Output the [X, Y] coordinate of the center of the cell containing the given text.  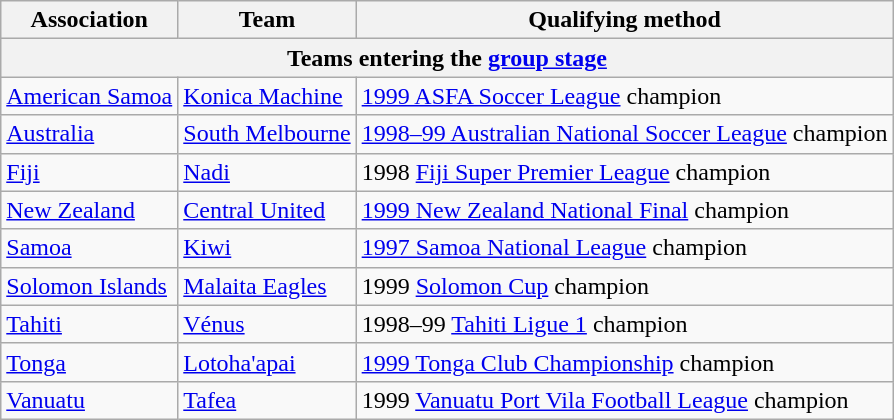
Malaita Eagles [267, 286]
Tonga [90, 362]
Tafea [267, 400]
1999 Tonga Club Championship champion [624, 362]
1997 Samoa National League champion [624, 248]
Samoa [90, 248]
American Samoa [90, 96]
Nadi [267, 172]
Konica Machine [267, 96]
1999 Solomon Cup champion [624, 286]
Solomon Islands [90, 286]
Kiwi [267, 248]
1999 ASFA Soccer League champion [624, 96]
Association [90, 20]
1998–99 Tahiti Ligue 1 champion [624, 324]
Vanuatu [90, 400]
1999 Vanuatu Port Vila Football League champion [624, 400]
Fiji [90, 172]
1998–99 Australian National Soccer League champion [624, 134]
South Melbourne [267, 134]
Team [267, 20]
Vénus [267, 324]
Qualifying method [624, 20]
New Zealand [90, 210]
Teams entering the group stage [447, 58]
Tahiti [90, 324]
Central United [267, 210]
1998 Fiji Super Premier League champion [624, 172]
Lotoha'apai [267, 362]
Australia [90, 134]
1999 New Zealand National Final champion [624, 210]
